Capture the cell that displays the provided text and extract its (x, y) central coordinate. 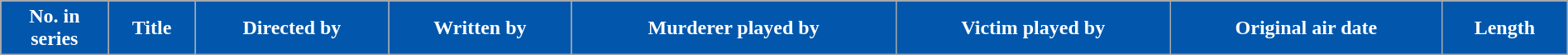
Written by (480, 28)
Murderer played by (734, 28)
Title (152, 28)
Victim played by (1033, 28)
Length (1504, 28)
Original air date (1306, 28)
Directed by (291, 28)
No. inseries (55, 28)
